Search for the cell housing the specified text and yield its (X, Y) center coordinate. 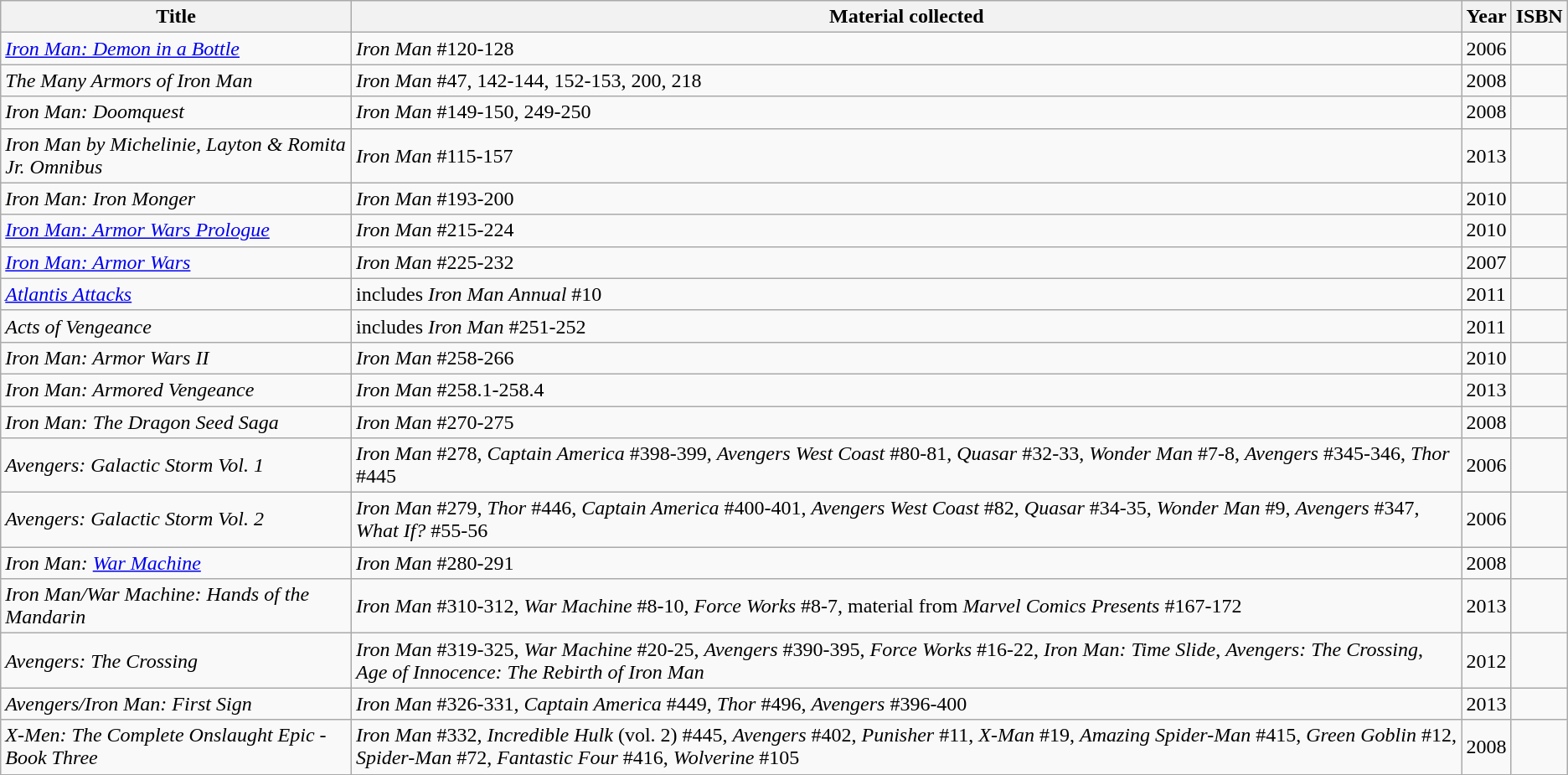
Atlantis Attacks (176, 294)
Iron Man: Demon in a Bottle (176, 49)
Iron Man #280-291 (907, 563)
Material collected (907, 17)
Title (176, 17)
Iron Man: Iron Monger (176, 199)
Iron Man #115-157 (907, 156)
2012 (1486, 660)
Acts of Vengeance (176, 326)
includes Iron Man #251-252 (907, 326)
Avengers: Galactic Storm Vol. 2 (176, 519)
Iron Man #278, Captain America #398-399, Avengers West Coast #80-81, Quasar #32-33, Wonder Man #7-8, Avengers #345-346, Thor #445 (907, 466)
Iron Man: Doomquest (176, 112)
Iron Man by Michelinie, Layton & Romita Jr. Omnibus (176, 156)
Iron Man #310-312, War Machine #8-10, Force Works #8-7, material from Marvel Comics Presents #167-172 (907, 607)
Iron Man #279, Thor #446, Captain America #400-401, Avengers West Coast #82, Quasar #34-35, Wonder Man #9, Avengers #347, What If? #55-56 (907, 519)
Iron Man #258.1-258.4 (907, 390)
Iron Man #149-150, 249-250 (907, 112)
Iron Man: War Machine (176, 563)
Iron Man #326-331, Captain America #449, Thor #496, Avengers #396-400 (907, 704)
ISBN (1540, 17)
Iron Man #258-266 (907, 358)
Iron Man: The Dragon Seed Saga (176, 421)
2007 (1486, 262)
Iron Man #225-232 (907, 262)
Iron Man: Armored Vengeance (176, 390)
Iron Man: Armor Wars Prologue (176, 230)
The Many Armors of Iron Man (176, 80)
Avengers: The Crossing (176, 660)
Year (1486, 17)
Iron Man: Armor Wars II (176, 358)
Iron Man #47, 142-144, 152-153, 200, 218 (907, 80)
Iron Man: Armor Wars (176, 262)
Iron Man/War Machine: Hands of the Mandarin (176, 607)
Iron Man #270-275 (907, 421)
Iron Man #215-224 (907, 230)
includes Iron Man Annual #10 (907, 294)
Avengers/Iron Man: First Sign (176, 704)
X-Men: The Complete Onslaught Epic - Book Three (176, 747)
Iron Man #193-200 (907, 199)
Iron Man #120-128 (907, 49)
Avengers: Galactic Storm Vol. 1 (176, 466)
